Locate the cell with the specified text and output its (x, y) center coordinate. 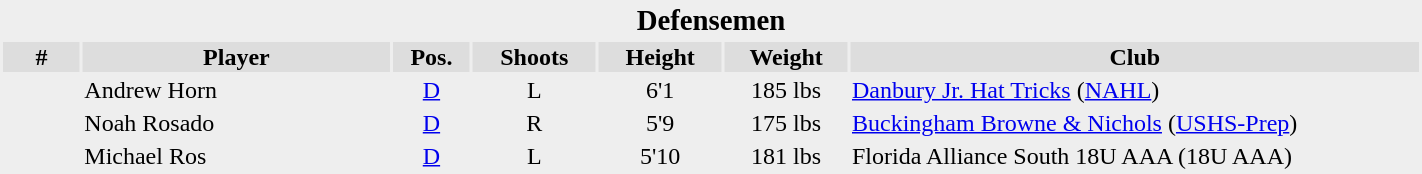
5'9 (660, 123)
Club (1134, 57)
Pos. (432, 57)
Florida Alliance South 18U AAA (18U AAA) (1134, 156)
6'1 (660, 90)
185 lbs (786, 90)
Andrew Horn (236, 90)
181 lbs (786, 156)
5'10 (660, 156)
Michael Ros (236, 156)
Danbury Jr. Hat Tricks (NAHL) (1134, 90)
Defensemen (711, 21)
Buckingham Browne & Nichols (USHS-Prep) (1134, 123)
Noah Rosado (236, 123)
R (534, 123)
175 lbs (786, 123)
# (42, 57)
Shoots (534, 57)
Weight (786, 57)
Player (236, 57)
Height (660, 57)
